Detect which cell encompasses the target text, then output its [X, Y] center coordinate. 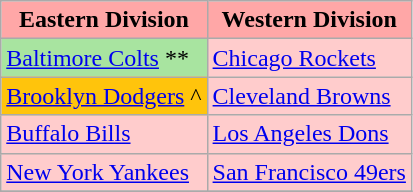
Chicago Rockets [309, 58]
Baltimore Colts ** [104, 58]
San Francisco 49ers [309, 172]
Eastern Division [104, 20]
Los Angeles Dons [309, 134]
Brooklyn Dodgers ^ [104, 96]
Buffalo Bills [104, 134]
New York Yankees [104, 172]
Western Division [309, 20]
Cleveland Browns [309, 96]
